Find where the given text appears and provide that cell's center as [X, Y] coordinate. 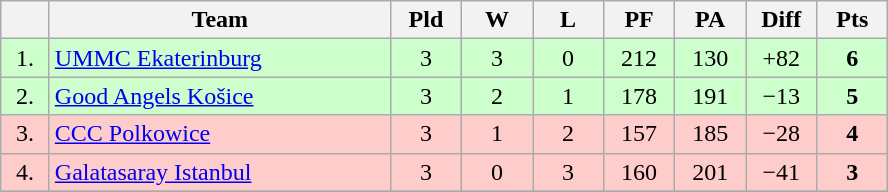
Good Angels Košice [220, 96]
W [496, 20]
6 [852, 58]
−28 [782, 134]
4. [26, 172]
1. [26, 58]
Galatasaray Istanbul [220, 172]
2. [26, 96]
CCC Polkowice [220, 134]
L [568, 20]
185 [710, 134]
UMMC Ekaterinburg [220, 58]
Team [220, 20]
130 [710, 58]
−41 [782, 172]
3. [26, 134]
PA [710, 20]
Diff [782, 20]
PF [640, 20]
4 [852, 134]
201 [710, 172]
−13 [782, 96]
212 [640, 58]
160 [640, 172]
157 [640, 134]
Pld [426, 20]
Pts [852, 20]
178 [640, 96]
191 [710, 96]
5 [852, 96]
+82 [782, 58]
